Scan for the cell matching the given text and deliver its (x, y) coordinate at center. 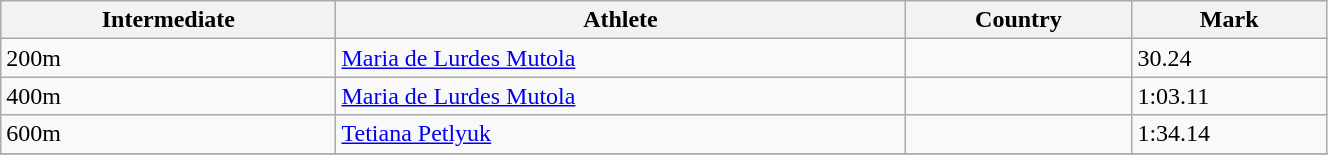
200m (168, 58)
Intermediate (168, 20)
30.24 (1230, 58)
1:34.14 (1230, 134)
400m (168, 96)
Mark (1230, 20)
Country (1018, 20)
600m (168, 134)
Tetiana Petlyuk (620, 134)
1:03.11 (1230, 96)
Athlete (620, 20)
